Locate the cell with the specified text and output its [X, Y] center coordinate. 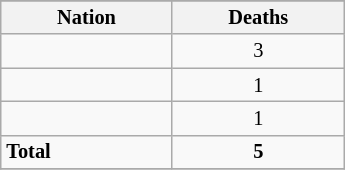
Total [86, 152]
3 [258, 51]
Deaths [258, 18]
5 [258, 152]
Nation [86, 18]
